Pinpoint the cell where the given text exists, returning its [x, y] midpoint coordinate. 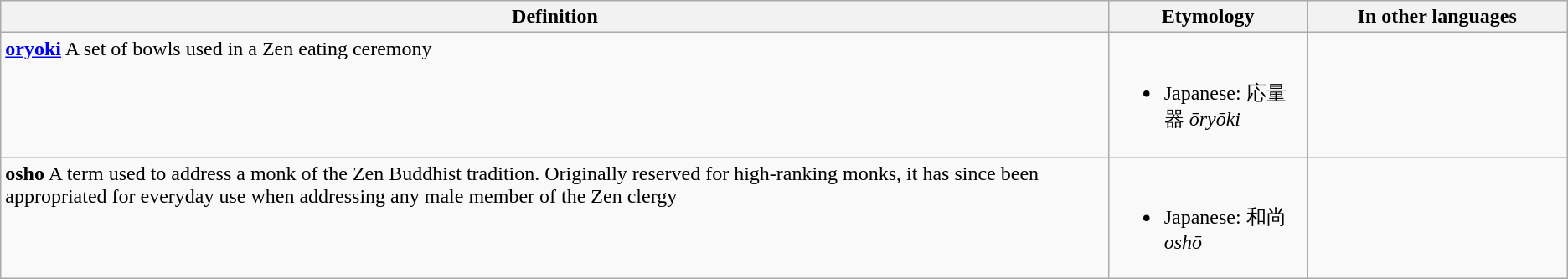
Japanese: 和尚 oshō [1208, 218]
oryoki A set of bowls used in a Zen eating ceremony [554, 96]
Etymology [1208, 17]
Definition [554, 17]
Japanese: 応量器 ōryōki [1208, 96]
In other languages [1437, 17]
